From the cell containing the given text, extract its center point as [X, Y] coordinate. 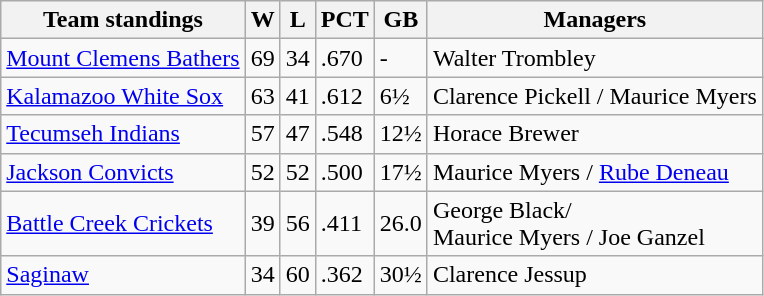
Battle Creek Crickets [123, 224]
Horace Brewer [594, 134]
Clarence Pickell / Maurice Myers [594, 96]
Managers [594, 20]
41 [298, 96]
Saginaw [123, 275]
.670 [344, 58]
.548 [344, 134]
57 [262, 134]
.411 [344, 224]
Tecumseh Indians [123, 134]
PCT [344, 20]
56 [298, 224]
6½ [400, 96]
63 [262, 96]
.612 [344, 96]
Mount Clemens Bathers [123, 58]
GB [400, 20]
17½ [400, 172]
69 [262, 58]
Maurice Myers / Rube Deneau [594, 172]
Jackson Convicts [123, 172]
Walter Trombley [594, 58]
Kalamazoo White Sox [123, 96]
30½ [400, 275]
47 [298, 134]
26.0 [400, 224]
George Black/Maurice Myers / Joe Ganzel [594, 224]
Team standings [123, 20]
Clarence Jessup [594, 275]
W [262, 20]
39 [262, 224]
.362 [344, 275]
- [400, 58]
60 [298, 275]
.500 [344, 172]
12½ [400, 134]
L [298, 20]
